Scan for the cell matching the given text and deliver its [X, Y] coordinate at center. 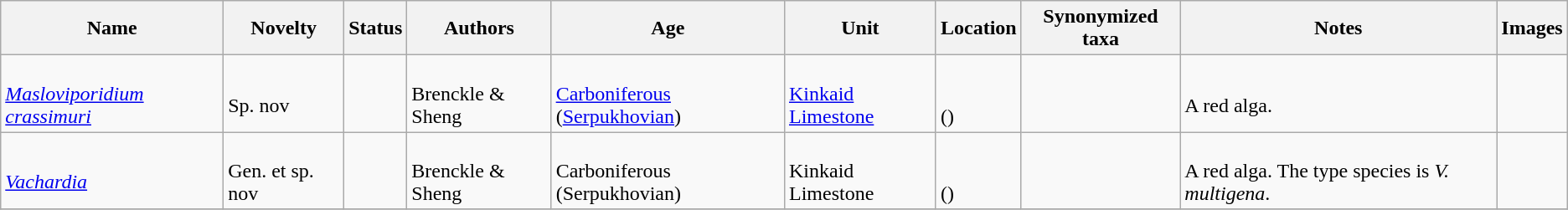
Images [1532, 28]
Authors [479, 28]
Notes [1338, 28]
Name [112, 28]
Sp. nov [284, 94]
Synonymized taxa [1101, 28]
Vachardia [112, 171]
Age [668, 28]
Status [375, 28]
A red alga. The type species is V. multigena. [1338, 171]
A red alga. [1338, 94]
Masloviporidium crassimuri [112, 94]
Gen. et sp. nov [284, 171]
Novelty [284, 28]
Location [978, 28]
Unit [859, 28]
